Return the [x, y] coordinate for the center point of the cell that contains the specified text.  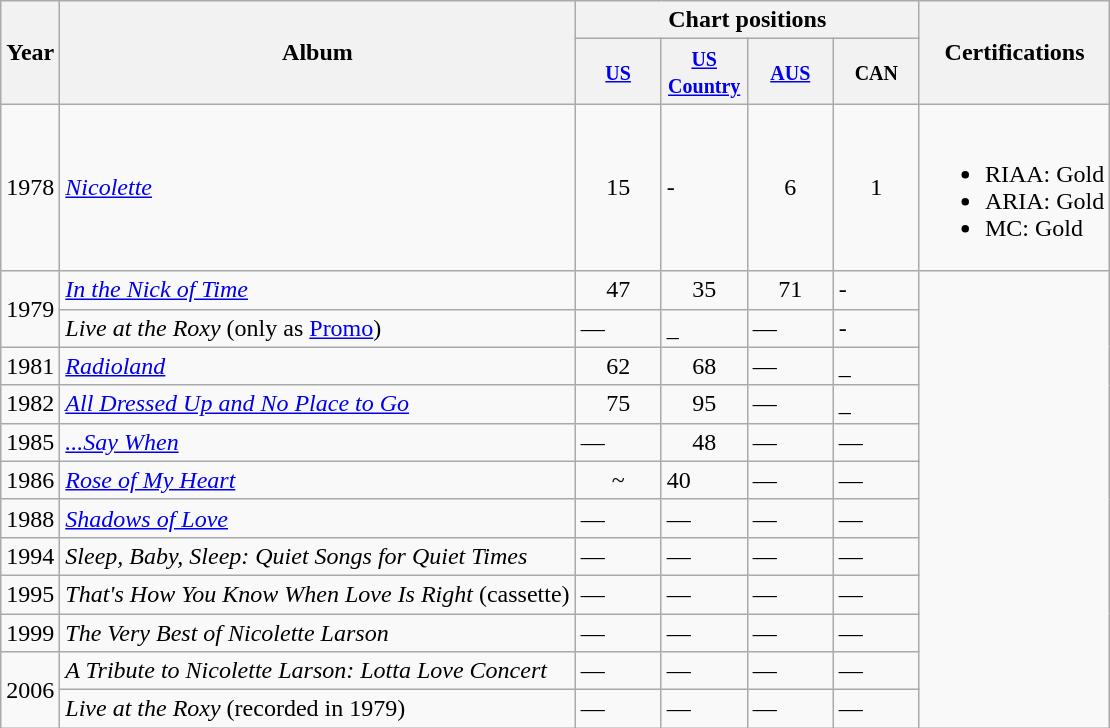
2006 [30, 690]
71 [790, 290]
1 [876, 188]
1988 [30, 518]
6 [790, 188]
48 [704, 442]
1994 [30, 556]
A Tribute to Nicolette Larson: Lotta Love Concert [318, 671]
All Dressed Up and No Place to Go [318, 404]
68 [704, 366]
US [618, 72]
62 [618, 366]
In the Nick of Time [318, 290]
AUS [790, 72]
1986 [30, 480]
95 [704, 404]
40 [704, 480]
Shadows of Love [318, 518]
47 [618, 290]
15 [618, 188]
US Country [704, 72]
Radioland [318, 366]
1981 [30, 366]
Certifications [1014, 52]
1995 [30, 594]
1999 [30, 633]
Year [30, 52]
1982 [30, 404]
Chart positions [747, 20]
35 [704, 290]
75 [618, 404]
1985 [30, 442]
1979 [30, 309]
~ [618, 480]
CAN [876, 72]
Rose of My Heart [318, 480]
1978 [30, 188]
RIAA: GoldARIA: GoldMC: Gold [1014, 188]
Sleep, Baby, Sleep: Quiet Songs for Quiet Times [318, 556]
That's How You Know When Love Is Right (cassette) [318, 594]
Live at the Roxy (recorded in 1979) [318, 709]
Album [318, 52]
Nicolette [318, 188]
The Very Best of Nicolette Larson [318, 633]
...Say When [318, 442]
Live at the Roxy (only as Promo) [318, 328]
